Extract the (x, y) coordinate from the center of the cell holding the provided text.  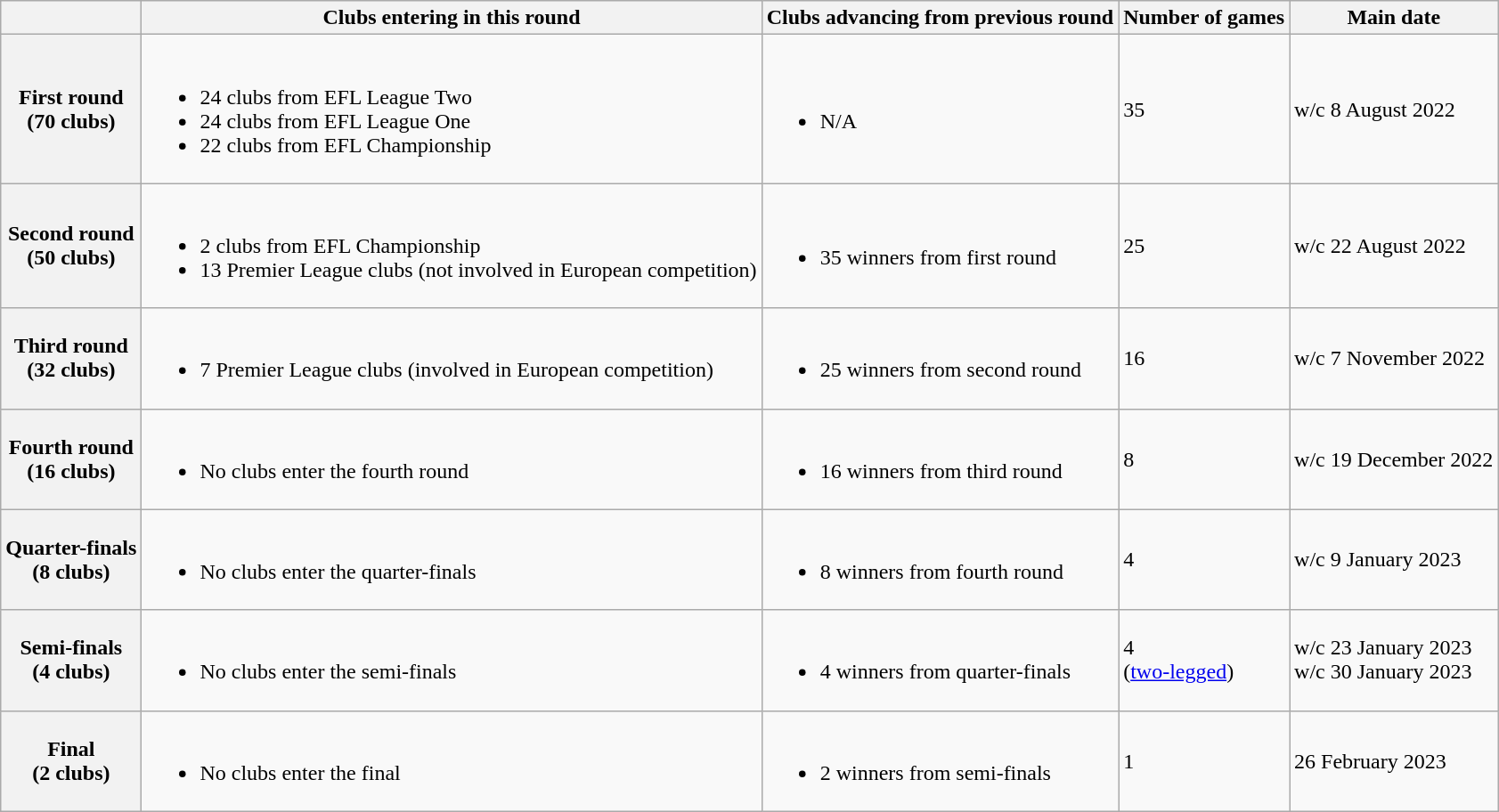
16 (1204, 358)
w/c 19 December 2022 (1394, 459)
2 winners from semi-finals (940, 760)
2 clubs from EFL Championship13 Premier League clubs (not involved in European competition) (452, 246)
No clubs enter the quarter-finals (452, 559)
First round(70 clubs) (71, 109)
4(two-legged) (1204, 661)
16 winners from third round (940, 459)
25 winners from second round (940, 358)
1 (1204, 760)
8 winners from fourth round (940, 559)
w/c 22 August 2022 (1394, 246)
Clubs entering in this round (452, 18)
Fourth round(16 clubs) (71, 459)
No clubs enter the fourth round (452, 459)
Number of games (1204, 18)
8 (1204, 459)
24 clubs from EFL League Two24 clubs from EFL League One22 clubs from EFL Championship (452, 109)
26 February 2023 (1394, 760)
4 winners from quarter-finals (940, 661)
Semi-finals(4 clubs) (71, 661)
Quarter-finals(8 clubs) (71, 559)
Clubs advancing from previous round (940, 18)
No clubs enter the final (452, 760)
25 (1204, 246)
w/c 8 August 2022 (1394, 109)
35 (1204, 109)
w/c 9 January 2023 (1394, 559)
4 (1204, 559)
w/c 7 November 2022 (1394, 358)
Second round(50 clubs) (71, 246)
7 Premier League clubs (involved in European competition) (452, 358)
35 winners from first round (940, 246)
w/c 23 January 2023w/c 30 January 2023 (1394, 661)
Third round(32 clubs) (71, 358)
N/A (940, 109)
Main date (1394, 18)
No clubs enter the semi-finals (452, 661)
Final(2 clubs) (71, 760)
